Scan for the cell matching the given text and deliver its (x, y) coordinate at center. 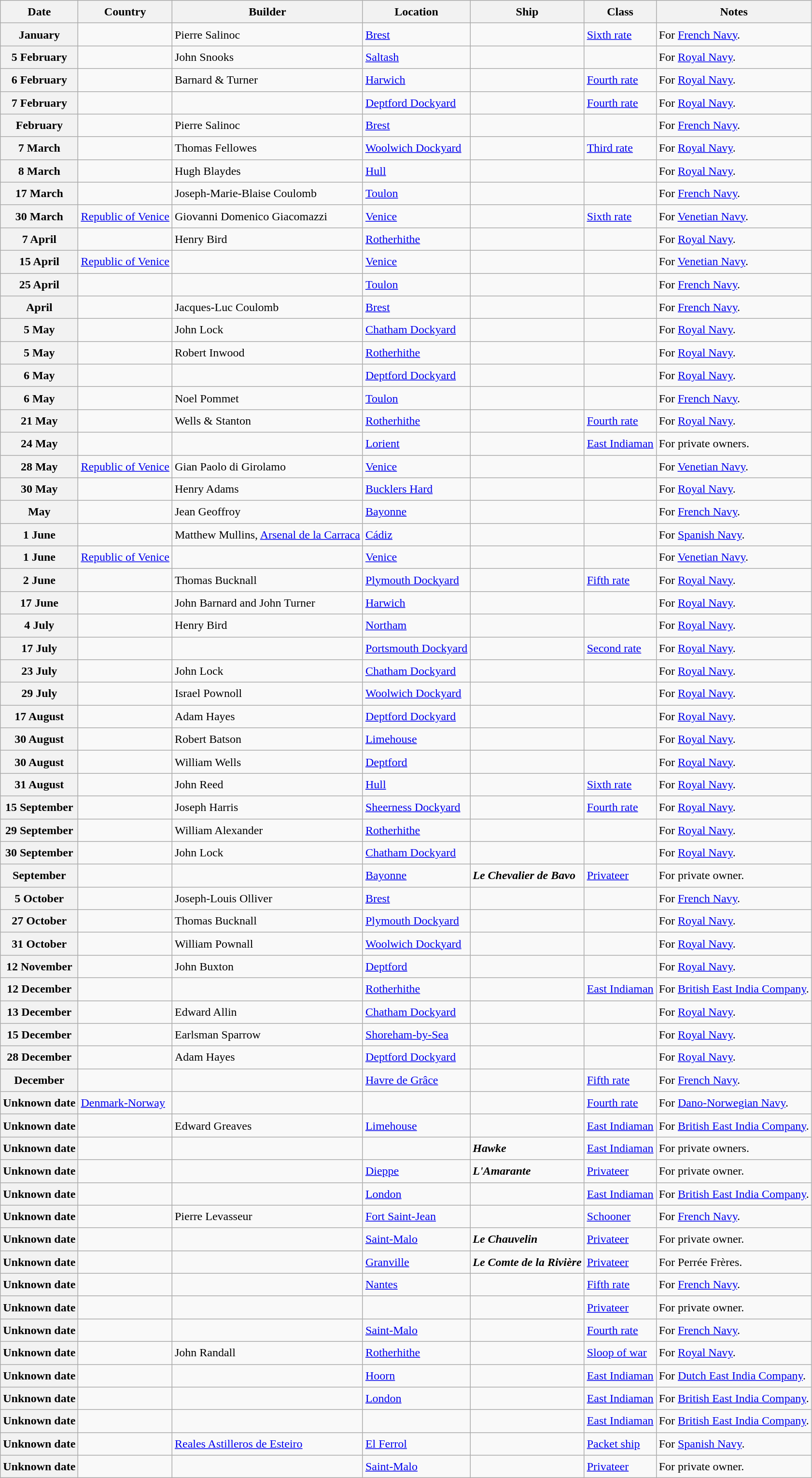
El Ferrol (416, 1444)
For Dutch East India Company. (734, 1376)
Gian Paolo di Girolamo (267, 467)
17 August (40, 717)
John Reed (267, 784)
For Dano-Norwegian Navy. (734, 1103)
30 September (40, 853)
30 March (40, 216)
September (40, 875)
John Barnard and John Turner (267, 603)
January (40, 35)
Ship (527, 12)
December (40, 1080)
Le Comte de la Rivière (527, 1262)
Third rate (620, 148)
Le Chevalier de Bavo (527, 875)
8 March (40, 171)
Portsmouth Dockyard (416, 648)
27 October (40, 921)
John Randall (267, 1352)
21 May (40, 421)
Le Chauvelin (527, 1239)
Thomas Fellowes (267, 148)
Edward Allin (267, 1012)
Saltash (416, 57)
28 December (40, 1058)
Shoreham-by-Sea (416, 1035)
Jean Geoffroy (267, 512)
Joseph Harris (267, 808)
Date (40, 12)
Wells & Stanton (267, 421)
7 February (40, 102)
Robert Batson (267, 739)
William Wells (267, 762)
23 July (40, 671)
Class (620, 12)
5 October (40, 898)
William Alexander (267, 830)
Giovanni Domenico Giacomazzi (267, 216)
15 April (40, 262)
Lorient (416, 443)
31 October (40, 944)
Edward Greaves (267, 1125)
Joseph-Marie-Blaise Coulomb (267, 193)
Havre de Grâce (416, 1080)
Joseph-Louis Olliver (267, 898)
17 March (40, 193)
Country (126, 12)
Hugh Blaydes (267, 171)
12 December (40, 989)
Hawke (527, 1149)
Henry Adams (267, 489)
31 August (40, 784)
Sheerness Dockyard (416, 808)
Dieppe (416, 1171)
13 December (40, 1012)
Barnard & Turner (267, 80)
17 July (40, 648)
Granville (416, 1262)
Cádiz (416, 534)
29 September (40, 830)
30 May (40, 489)
6 February (40, 80)
Location (416, 12)
15 December (40, 1035)
Fort Saint-Jean (416, 1216)
Second rate (620, 648)
24 May (40, 443)
25 April (40, 285)
15 September (40, 808)
Noel Pommet (267, 398)
17 June (40, 603)
February (40, 126)
Sloop of war (620, 1352)
Schooner (620, 1216)
29 July (40, 694)
John Buxton (267, 966)
Earlsman Sparrow (267, 1035)
12 November (40, 966)
7 March (40, 148)
5 February (40, 57)
Builder (267, 12)
Jacques-Luc Coulomb (267, 307)
Pierre Levasseur (267, 1216)
Robert Inwood (267, 353)
28 May (40, 467)
Israel Pownoll (267, 694)
Matthew Mullins, Arsenal de la Carraca (267, 534)
April (40, 307)
4 July (40, 625)
May (40, 512)
2 June (40, 580)
Northam (416, 625)
For Perrée Frères. (734, 1262)
Reales Astilleros de Esteiro (267, 1444)
Bucklers Hard (416, 489)
7 April (40, 239)
Hoorn (416, 1376)
William Pownall (267, 944)
Notes (734, 12)
L'Amarante (527, 1171)
Nantes (416, 1285)
Packet ship (620, 1444)
Denmark-Norway (126, 1103)
John Snooks (267, 57)
